Detect which cell encompasses the target text, then output its (X, Y) center coordinate. 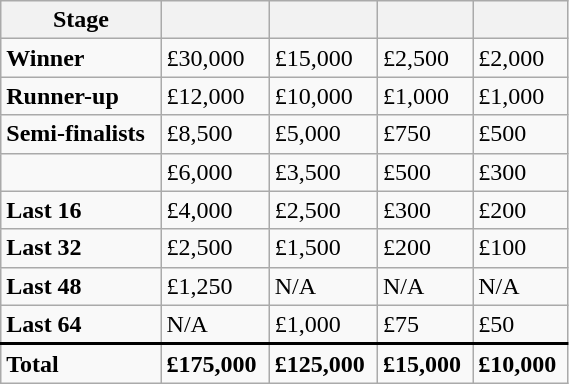
£4,000 (215, 210)
£125,000 (323, 364)
Last 16 (81, 210)
£50 (520, 324)
£30,000 (215, 58)
£75 (424, 324)
Stage (81, 20)
£175,000 (215, 364)
£8,500 (215, 134)
Total (81, 364)
Winner (81, 58)
£1,250 (215, 286)
Semi-finalists (81, 134)
£3,500 (323, 172)
Last 32 (81, 248)
£12,000 (215, 96)
£100 (520, 248)
£1,500 (323, 248)
Runner-up (81, 96)
£2,000 (520, 58)
£6,000 (215, 172)
Last 48 (81, 286)
Last 64 (81, 324)
£750 (424, 134)
£5,000 (323, 134)
